Provide the [X, Y] coordinate of the cell's center where the given text is located.  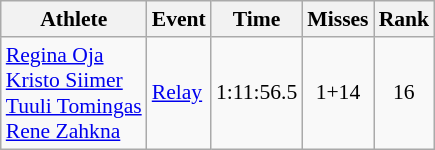
1+14 [338, 93]
Regina OjaKristo SiimerTuuli TomingasRene Zahkna [74, 93]
Athlete [74, 19]
Rank [404, 19]
Event [179, 19]
Time [256, 19]
Relay [179, 93]
Misses [338, 19]
1:11:56.5 [256, 93]
16 [404, 93]
